Search for the cell housing the specified text and yield its (X, Y) center coordinate. 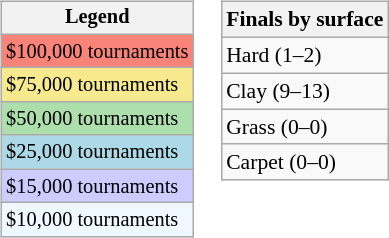
Hard (1–2) (304, 55)
$100,000 tournaments (97, 51)
$75,000 tournaments (97, 85)
Grass (0–0) (304, 127)
$50,000 tournaments (97, 119)
Finals by surface (304, 20)
$25,000 tournaments (97, 152)
$15,000 tournaments (97, 186)
Clay (9–13) (304, 91)
$10,000 tournaments (97, 220)
Carpet (0–0) (304, 162)
Legend (97, 18)
